For the text-containing cell, return its midpoint in (x, y) coordinate format. 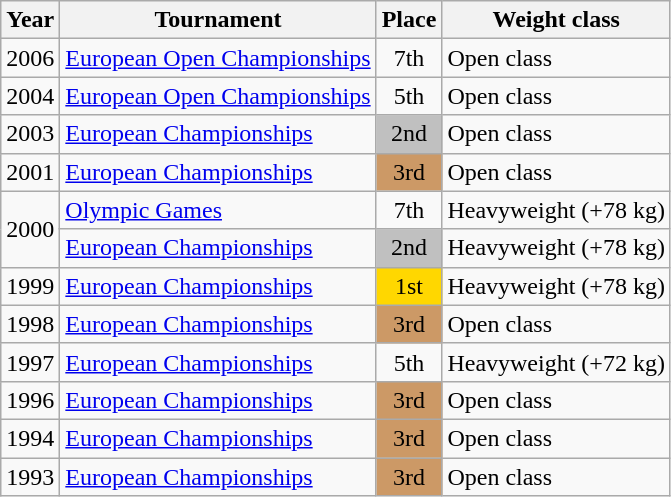
1994 (30, 438)
1998 (30, 324)
Tournament (218, 20)
2004 (30, 96)
1996 (30, 400)
2000 (30, 229)
Year (30, 20)
1997 (30, 362)
Place (409, 20)
Weight class (556, 20)
1993 (30, 477)
Heavyweight (+72 kg) (556, 362)
2006 (30, 58)
1999 (30, 286)
1st (409, 286)
Olympic Games (218, 210)
2003 (30, 134)
2001 (30, 172)
